Search for the cell housing the specified text and yield its (x, y) center coordinate. 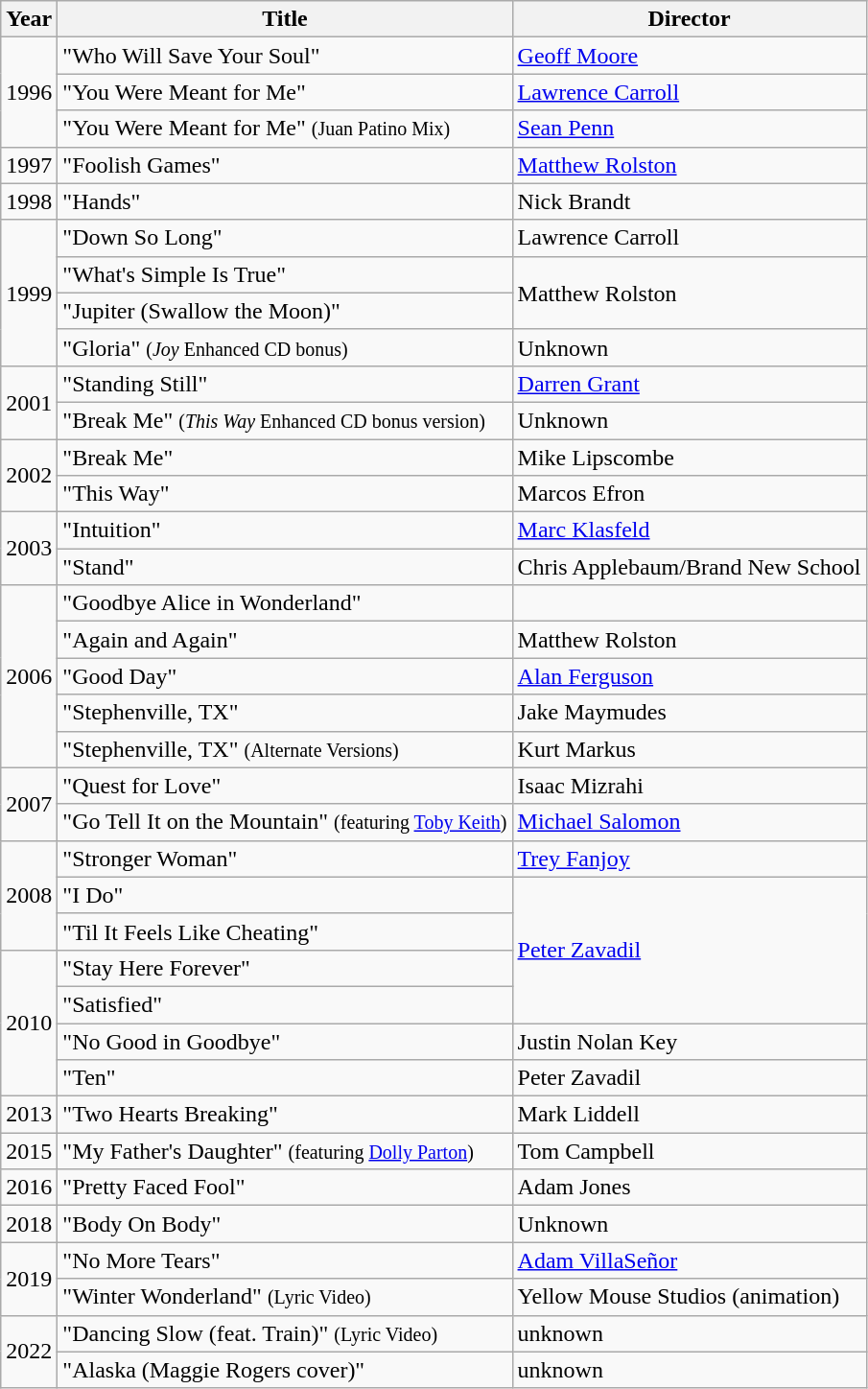
Justin Nolan Key (689, 1041)
Marc Klasfeld (689, 530)
1997 (29, 165)
"Dancing Slow (feat. Train)" (Lyric Video) (285, 1333)
Jake Maymudes (689, 713)
"What's Simple Is True" (285, 274)
"Pretty Faced Fool" (285, 1188)
"Satisfied" (285, 1004)
"I Do" (285, 895)
Isaac Mizrahi (689, 786)
Mark Liddell (689, 1115)
2022 (29, 1352)
"Goodbye Alice in Wonderland" (285, 603)
"You Were Meant for Me" (285, 92)
"This Way" (285, 494)
2019 (29, 1279)
Mike Lipscombe (689, 458)
1999 (29, 293)
"Standing Still" (285, 384)
2015 (29, 1151)
"Ten" (285, 1078)
"No More Tears" (285, 1260)
Nick Brandt (689, 201)
"Foolish Games" (285, 165)
Darren Grant (689, 384)
"Stephenville, TX" (285, 713)
2003 (29, 549)
"Gloria" (Joy Enhanced CD bonus) (285, 347)
"My Father's Daughter" (featuring Dolly Parton) (285, 1151)
"Stephenville, TX" (Alternate Versions) (285, 749)
Tom Campbell (689, 1151)
Geoff Moore (689, 56)
"Hands" (285, 201)
"Til It Feels Like Cheating" (285, 931)
"You Were Meant for Me" (Juan Patino Mix) (285, 129)
Director (689, 19)
"Quest for Love" (285, 786)
2018 (29, 1224)
"Good Day" (285, 676)
2002 (29, 476)
1998 (29, 201)
Chris Applebaum/Brand New School (689, 567)
Michael Salomon (689, 822)
"Stay Here Forever" (285, 968)
Sean Penn (689, 129)
"Winter Wonderland" (Lyric Video) (285, 1297)
"Down So Long" (285, 238)
2010 (29, 1023)
"Go Tell It on the Mountain" (featuring Toby Keith) (285, 822)
"Jupiter (Swallow the Moon)" (285, 311)
2001 (29, 402)
"Intuition" (285, 530)
Kurt Markus (689, 749)
"Stronger Woman" (285, 859)
2016 (29, 1188)
Title (285, 19)
"Who Will Save Your Soul" (285, 56)
Adam Jones (689, 1188)
2006 (29, 676)
Year (29, 19)
Marcos Efron (689, 494)
2007 (29, 804)
Yellow Mouse Studios (animation) (689, 1297)
"Again and Again" (285, 640)
"Stand" (285, 567)
Trey Fanjoy (689, 859)
"Two Hearts Breaking" (285, 1115)
"Alaska (Maggie Rogers cover)" (285, 1370)
2008 (29, 895)
"Break Me" (285, 458)
"No Good in Goodbye" (285, 1041)
"Body On Body" (285, 1224)
Adam VillaSeñor (689, 1260)
"Break Me" (This Way Enhanced CD bonus version) (285, 420)
2013 (29, 1115)
Alan Ferguson (689, 676)
1996 (29, 92)
